Locate the cell with the specified text and output its [X, Y] center coordinate. 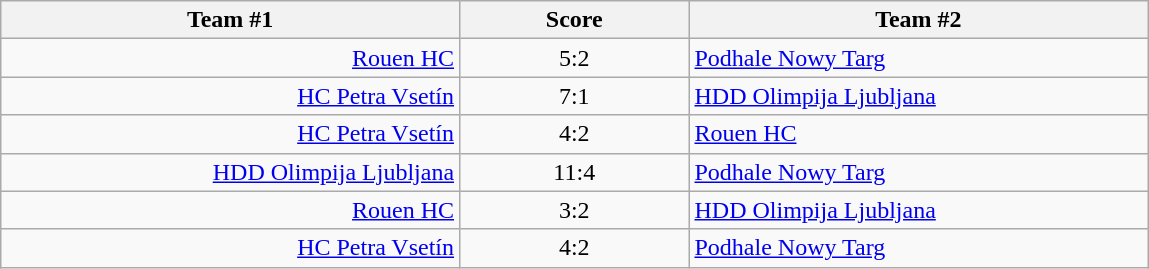
11:4 [574, 172]
3:2 [574, 210]
Team #2 [918, 20]
Score [574, 20]
7:1 [574, 96]
Team #1 [230, 20]
5:2 [574, 58]
